Output the (X, Y) coordinate of the center of the cell containing the given text.  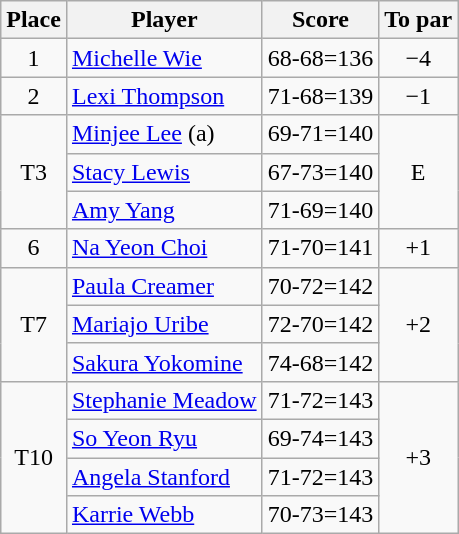
Mariajo Uribe (164, 324)
T10 (34, 457)
Player (164, 20)
Stacy Lewis (164, 172)
Score (320, 20)
Amy Yang (164, 210)
Karrie Webb (164, 515)
6 (34, 248)
71-70=141 (320, 248)
1 (34, 58)
Michelle Wie (164, 58)
2 (34, 96)
68-68=136 (320, 58)
T7 (34, 324)
70-72=142 (320, 286)
Sakura Yokomine (164, 362)
Angela Stanford (164, 477)
71-69=140 (320, 210)
So Yeon Ryu (164, 438)
+1 (418, 248)
Paula Creamer (164, 286)
70-73=143 (320, 515)
E (418, 172)
+3 (418, 457)
69-71=140 (320, 134)
Lexi Thompson (164, 96)
Na Yeon Choi (164, 248)
74-68=142 (320, 362)
To par (418, 20)
Minjee Lee (a) (164, 134)
T3 (34, 172)
+2 (418, 324)
−1 (418, 96)
71-68=139 (320, 96)
72-70=142 (320, 324)
67-73=140 (320, 172)
69-74=143 (320, 438)
Place (34, 20)
Stephanie Meadow (164, 400)
−4 (418, 58)
